Return the [X, Y] coordinate for the center point of the cell that contains the specified text.  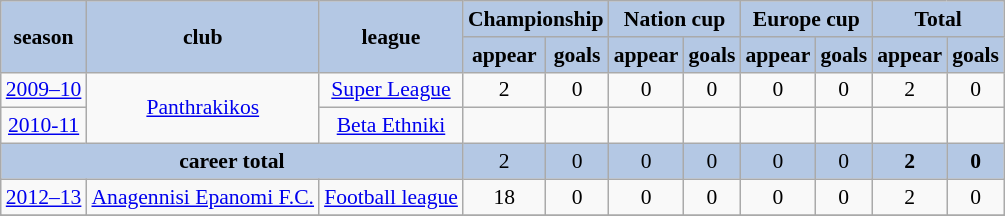
Total [938, 19]
career total [232, 162]
league [391, 36]
2009–10 [44, 90]
Championship [536, 19]
Super League [391, 90]
2010-11 [44, 126]
Europe cup [806, 19]
season [44, 36]
Panthrakikos [202, 108]
club [202, 36]
2012–13 [44, 197]
18 [504, 197]
Football league [391, 197]
Beta Ethniki [391, 126]
Nation cup [675, 19]
Anagennisi Epanomi F.C. [202, 197]
